Capture the cell that displays the provided text and extract its [x, y] central coordinate. 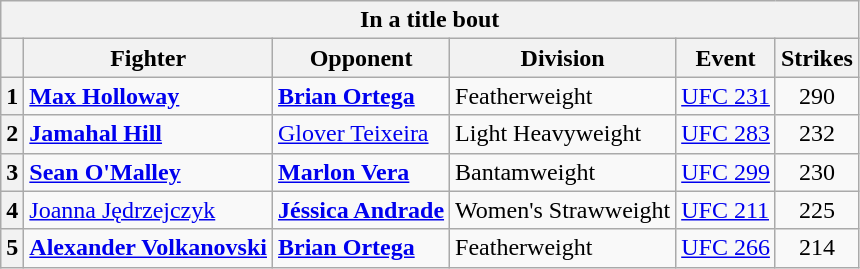
5 [12, 248]
Event [726, 58]
Women's Strawweight [563, 210]
2 [12, 134]
Marlon Vera [362, 172]
UFC 299 [726, 172]
UFC 266 [726, 248]
Division [563, 58]
Opponent [362, 58]
Fighter [148, 58]
Alexander Volkanovski [148, 248]
UFC 231 [726, 96]
232 [816, 134]
3 [12, 172]
UFC 283 [726, 134]
214 [816, 248]
1 [12, 96]
4 [12, 210]
In a title bout [430, 20]
Strikes [816, 58]
230 [816, 172]
Jamahal Hill [148, 134]
Max Holloway [148, 96]
Bantamweight [563, 172]
Glover Teixeira [362, 134]
Sean O'Malley [148, 172]
Light Heavyweight [563, 134]
225 [816, 210]
Joanna Jędrzejczyk [148, 210]
UFC 211 [726, 210]
Jéssica Andrade [362, 210]
290 [816, 96]
